Provide the (X, Y) coordinate of the cell's center where the given text is located.  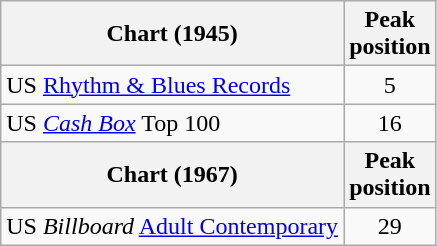
US Billboard Adult Contemporary (172, 226)
5 (390, 85)
Chart (1967) (172, 174)
US Cash Box Top 100 (172, 123)
US Rhythm & Blues Records (172, 85)
Chart (1945) (172, 34)
29 (390, 226)
16 (390, 123)
